For the text-containing cell, return its midpoint in (x, y) coordinate format. 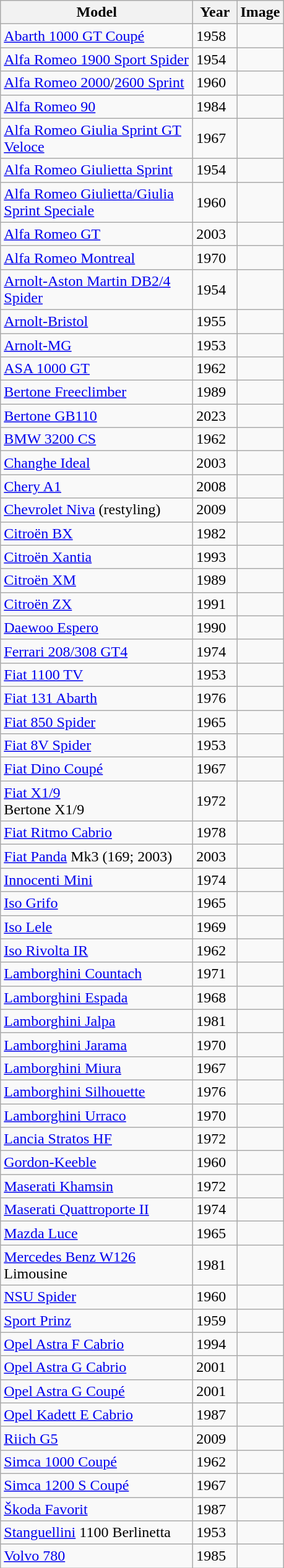
Year (215, 12)
Mercedes Benz W126 Limousine (97, 1265)
Opel Astra F Cabrio (97, 1344)
Fiat 131 Abarth (97, 698)
Daewoo Espero (97, 627)
Fiat Panda Mk3 (169; 2003) (97, 856)
Innocenti Mini (97, 880)
Chery A1 (97, 486)
Bertone Freeclimber (97, 392)
Ferrari 208/308 GT4 (97, 651)
Lamborghini Jalpa (97, 1021)
Alfa Romeo 90 (97, 106)
Chevrolet Niva (restyling) (97, 510)
Fiat Ritmo Cabrio (97, 833)
Lamborghini Miura (97, 1068)
1955 (215, 321)
Alfa Romeo Giulietta Sprint (97, 170)
Opel Astra G Coupé (97, 1391)
1991 (215, 604)
Gordon-Keeble (97, 1163)
Opel Astra G Cabrio (97, 1368)
Alfa Romeo Giulia Sprint GT Veloce (97, 139)
Lamborghini Silhouette (97, 1092)
Citroën ZX (97, 604)
Fiat Dino Coupé (97, 769)
Riich G5 (97, 1438)
Model (97, 12)
Fiat X1/9 Bertone X1/9 (97, 801)
Arnolt-MG (97, 345)
Fiat 8V Spider (97, 746)
Fiat 850 Spider (97, 722)
Alfa Romeo 2000/2600 Sprint (97, 83)
Citroën BX (97, 533)
Simca 1000 Coupé (97, 1462)
Lancia Stratos HF (97, 1139)
Citroën Xantia (97, 557)
Maserati Quattroporte II (97, 1210)
1969 (215, 927)
Alfa Romeo GT (97, 234)
Maserati Khamsin (97, 1186)
Bertone GB110 (97, 416)
1990 (215, 627)
1994 (215, 1344)
Arnolt-Aston Martin DB2/4 Spider (97, 290)
BMW 3200 CS (97, 439)
Opel Kadett E Cabrio (97, 1415)
Lamborghini Jarama (97, 1045)
Stanguellini 1100 Berlinetta (97, 1533)
Alfa Romeo Giulietta/Giulia Sprint Speciale (97, 202)
ASA 1000 GT (97, 369)
1993 (215, 557)
Alfa Romeo 1900 Sport Spider (97, 59)
Changhe Ideal (97, 463)
Sport Prinz (97, 1320)
1958 (215, 36)
Lamborghini Urraco (97, 1116)
Arnolt-Bristol (97, 321)
2023 (215, 416)
1978 (215, 833)
1968 (215, 997)
2008 (215, 486)
1959 (215, 1320)
Citroën XM (97, 580)
1971 (215, 974)
Abarth 1000 GT Coupé (97, 36)
Fiat 1100 TV (97, 674)
Iso Lele (97, 927)
1985 (215, 1556)
Lamborghini Countach (97, 974)
Alfa Romeo Montreal (97, 257)
1982 (215, 533)
Škoda Favorit (97, 1509)
Volvo 780 (97, 1556)
Iso Grifo (97, 903)
Lamborghini Espada (97, 997)
Iso Rivolta IR (97, 950)
NSU Spider (97, 1297)
Image (260, 12)
Simca 1200 S Coupé (97, 1485)
Mazda Luce (97, 1233)
1984 (215, 106)
